Pinpoint the cell where the given text exists, returning its (x, y) midpoint coordinate. 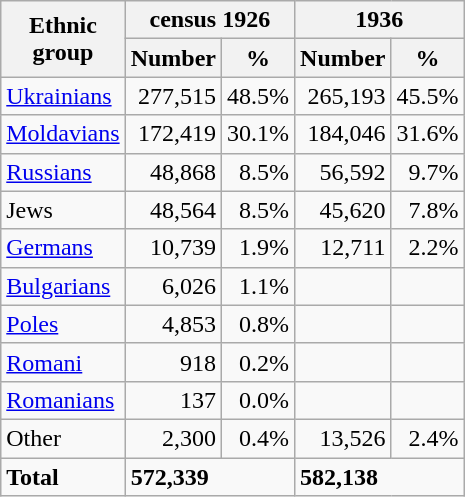
48,564 (173, 210)
2.2% (428, 248)
13,526 (343, 438)
1936 (380, 20)
172,419 (173, 134)
Germans (63, 248)
0.4% (258, 438)
9.7% (428, 172)
Poles (63, 324)
48.5% (258, 96)
2,300 (173, 438)
137 (173, 400)
Romanians (63, 400)
0.2% (258, 362)
Russians (63, 172)
1.1% (258, 286)
Other (63, 438)
Ukrainians (63, 96)
Bulgarians (63, 286)
7.8% (428, 210)
4,853 (173, 324)
12,711 (343, 248)
0.0% (258, 400)
Jews (63, 210)
918 (173, 362)
48,868 (173, 172)
10,739 (173, 248)
1.9% (258, 248)
Ethnicgroup (63, 39)
Moldavians (63, 134)
45.5% (428, 96)
Total (63, 477)
0.8% (258, 324)
45,620 (343, 210)
31.6% (428, 134)
2.4% (428, 438)
56,592 (343, 172)
265,193 (343, 96)
6,026 (173, 286)
572,339 (210, 477)
277,515 (173, 96)
Romani (63, 362)
30.1% (258, 134)
184,046 (343, 134)
census 1926 (210, 20)
582,138 (380, 477)
